Pinpoint the cell where the given text exists, returning its (x, y) midpoint coordinate. 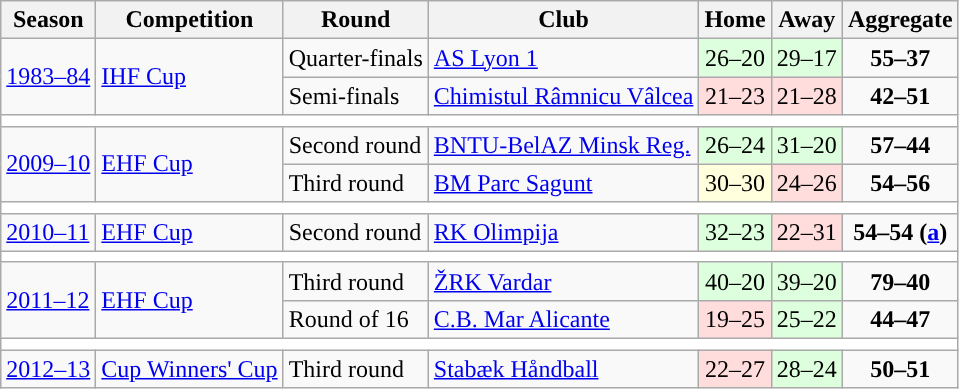
Quarter-finals (356, 58)
RK Olimpija (564, 232)
2012–13 (48, 369)
Home (735, 20)
79–40 (900, 281)
21–23 (735, 96)
54–54 (a) (900, 232)
28–24 (806, 369)
30–30 (735, 183)
22–31 (806, 232)
BM Parc Sagunt (564, 183)
Round of 16 (356, 319)
54–56 (900, 183)
44–47 (900, 319)
2009–10 (48, 164)
19–25 (735, 319)
31–20 (806, 145)
21–28 (806, 96)
40–20 (735, 281)
Cup Winners' Cup (190, 369)
Competition (190, 20)
AS Lyon 1 (564, 58)
32–23 (735, 232)
22–27 (735, 369)
57–44 (900, 145)
55–37 (900, 58)
ŽRK Vardar (564, 281)
Aggregate (900, 20)
2010–11 (48, 232)
50–51 (900, 369)
26–20 (735, 58)
IHF Cup (190, 77)
Stabæk Håndball (564, 369)
24–26 (806, 183)
1983–84 (48, 77)
Away (806, 20)
26–24 (735, 145)
25–22 (806, 319)
BNTU-BelAZ Minsk Reg. (564, 145)
Semi-finals (356, 96)
Round (356, 20)
Chimistul Râmnicu Vâlcea (564, 96)
29–17 (806, 58)
Season (48, 20)
42–51 (900, 96)
39–20 (806, 281)
C.B. Mar Alicante (564, 319)
2011–12 (48, 300)
Club (564, 20)
